Search for the cell housing the specified text and yield its [X, Y] center coordinate. 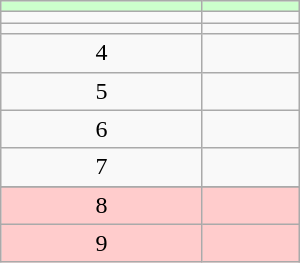
9 [102, 243]
5 [102, 91]
6 [102, 129]
8 [102, 205]
7 [102, 167]
4 [102, 53]
